Scan for the cell matching the given text and deliver its (x, y) coordinate at center. 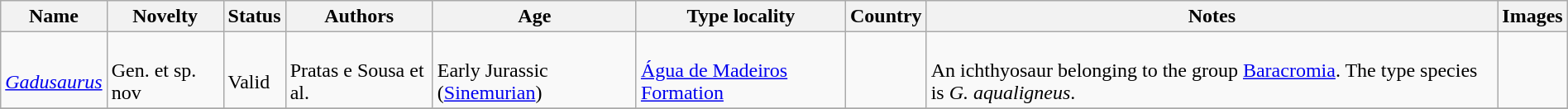
Type locality (741, 17)
Age (534, 17)
Early Jurassic (Sinemurian) (534, 70)
Name (54, 17)
Images (1532, 17)
Novelty (165, 17)
Gen. et sp. nov (165, 70)
Pratas e Sousa et al. (359, 70)
Authors (359, 17)
Notes (1212, 17)
An ichthyosaur belonging to the group Baracromia. The type species is G. aqualigneus. (1212, 70)
Status (255, 17)
Valid (255, 70)
Country (886, 17)
Gadusaurus (54, 70)
Água de Madeiros Formation (741, 70)
